Pinpoint the cell where the given text exists, returning its [x, y] midpoint coordinate. 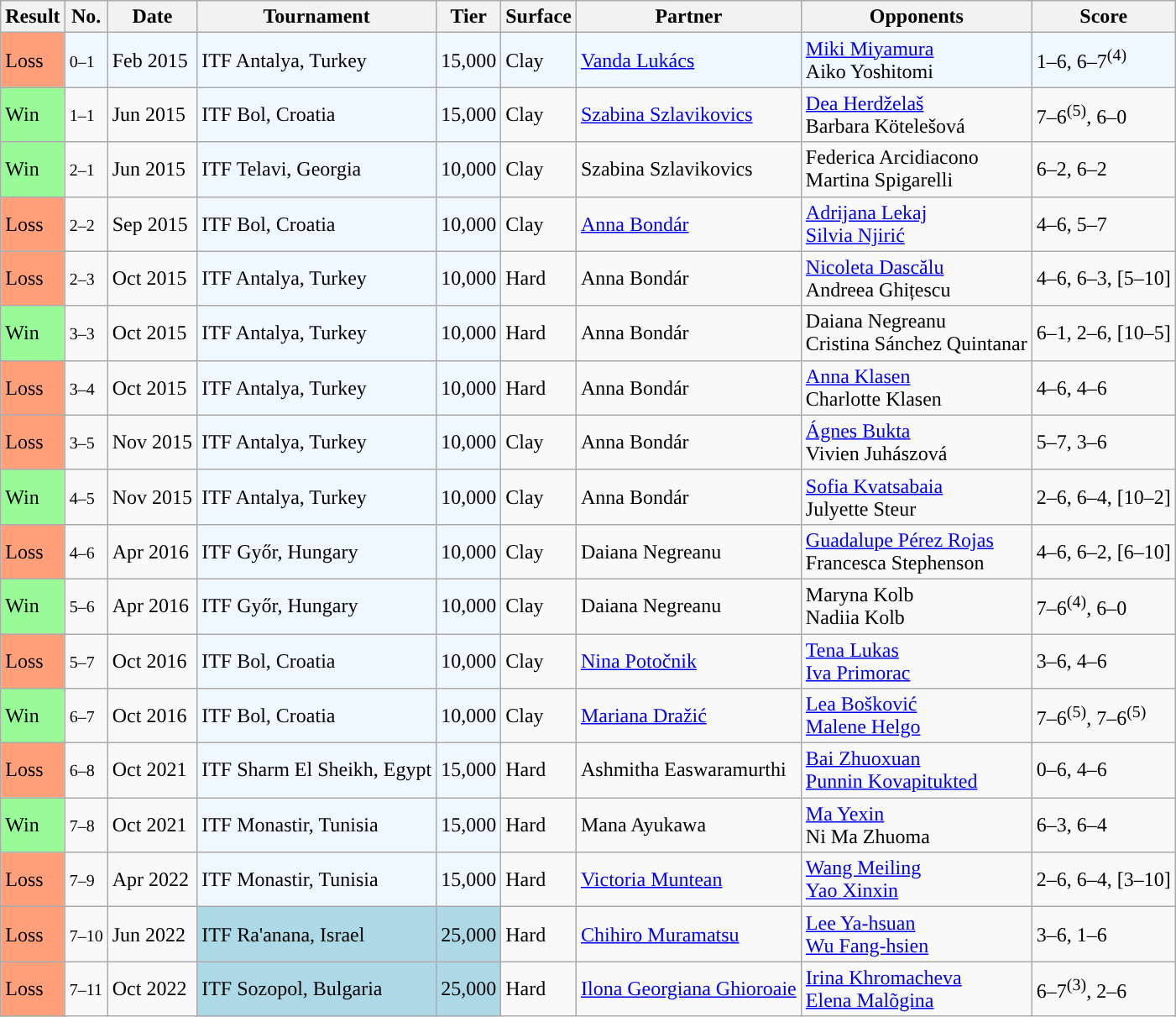
1–6, 6–7(4) [1103, 60]
Nina Potočnik [688, 660]
Tournament [317, 17]
Result [33, 17]
5–6 [86, 606]
Federica Arcidiacono Martina Spigarelli [917, 170]
ITF Sharm El Sheikh, Egypt [317, 771]
ITF Telavi, Georgia [317, 170]
Ilona Georgiana Ghioroaie [688, 989]
Lee Ya-hsuan Wu Fang-hsien [917, 934]
ITF Sozopol, Bulgaria [317, 989]
7–6(5), 7–6(5) [1103, 716]
Vanda Lukács [688, 60]
4–6, 6–2, [6–10] [1103, 551]
1–1 [86, 114]
Victoria Muntean [688, 880]
Score [1103, 17]
2–6, 6–4, [10–2] [1103, 497]
7–8 [86, 825]
6–1, 2–6, [10–5] [1103, 333]
6–8 [86, 771]
4–6, 5–7 [1103, 223]
5–7, 3–6 [1103, 442]
6–3, 6–4 [1103, 825]
Mariana Dražić [688, 716]
Opponents [917, 17]
6–2, 6–2 [1103, 170]
ITF Ra'anana, Israel [317, 934]
3–3 [86, 333]
7–9 [86, 880]
2–6, 6–4, [3–10] [1103, 880]
Ashmitha Easwaramurthi [688, 771]
Feb 2015 [152, 60]
Apr 2022 [152, 880]
No. [86, 17]
Tena Lukas Iva Primorac [917, 660]
Sep 2015 [152, 223]
Ágnes Bukta Vivien Juhászová [917, 442]
Date [152, 17]
Adrijana Lekaj Silvia Njirić [917, 223]
Daiana Negreanu Cristina Sánchez Quintanar [917, 333]
Irina Khromacheva Elena Malõgina [917, 989]
3–4 [86, 388]
3–6, 1–6 [1103, 934]
Dea Herdželaš Barbara Kötelešová [917, 114]
Jun 2022 [152, 934]
2–2 [86, 223]
Oct 2022 [152, 989]
0–6, 4–6 [1103, 771]
Anna Klasen Charlotte Klasen [917, 388]
Maryna Kolb Nadiia Kolb [917, 606]
Chihiro Muramatsu [688, 934]
7–10 [86, 934]
6–7(3), 2–6 [1103, 989]
4–6, 4–6 [1103, 388]
4–6 [86, 551]
3–6, 4–6 [1103, 660]
Miki Miyamura Aiko Yoshitomi [917, 60]
7–11 [86, 989]
Wang Meiling Yao Xinxin [917, 880]
6–7 [86, 716]
4–5 [86, 497]
2–3 [86, 279]
5–7 [86, 660]
Lea Bošković Malene Helgo [917, 716]
Sofia Kvatsabaia Julyette Steur [917, 497]
Guadalupe Pérez Rojas Francesca Stephenson [917, 551]
7–6(4), 6–0 [1103, 606]
0–1 [86, 60]
Mana Ayukawa [688, 825]
Partner [688, 17]
3–5 [86, 442]
4–6, 6–3, [5–10] [1103, 279]
Tier [468, 17]
Nicoleta Dascălu Andreea Ghițescu [917, 279]
Ma Yexin Ni Ma Zhuoma [917, 825]
2–1 [86, 170]
7–6(5), 6–0 [1103, 114]
Bai Zhuoxuan Punnin Kovapitukted [917, 771]
Surface [539, 17]
